Output the [X, Y] coordinate of the center of the cell containing the given text.  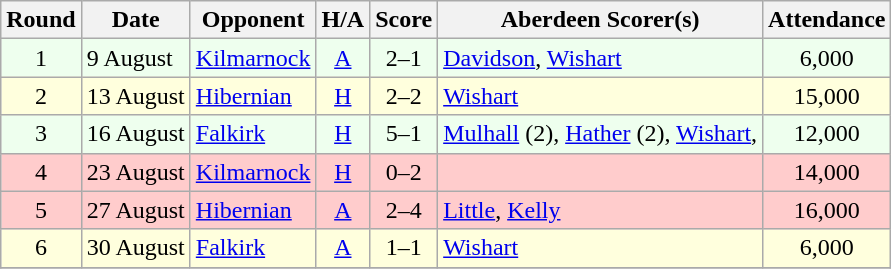
2 [41, 96]
5 [41, 210]
4 [41, 172]
Score [404, 20]
30 August [136, 248]
2–1 [404, 58]
13 August [136, 96]
Aberdeen Scorer(s) [600, 20]
2–4 [404, 210]
Mulhall (2), Hather (2), Wishart, [600, 134]
15,000 [827, 96]
H/A [343, 20]
Davidson, Wishart [600, 58]
0–2 [404, 172]
Attendance [827, 20]
Date [136, 20]
12,000 [827, 134]
27 August [136, 210]
6 [41, 248]
Opponent [253, 20]
1–1 [404, 248]
3 [41, 134]
9 August [136, 58]
Little, Kelly [600, 210]
16,000 [827, 210]
Round [41, 20]
23 August [136, 172]
2–2 [404, 96]
14,000 [827, 172]
5–1 [404, 134]
1 [41, 58]
16 August [136, 134]
